Determine the (X, Y) coordinate at the center of the cell enclosing the given text.  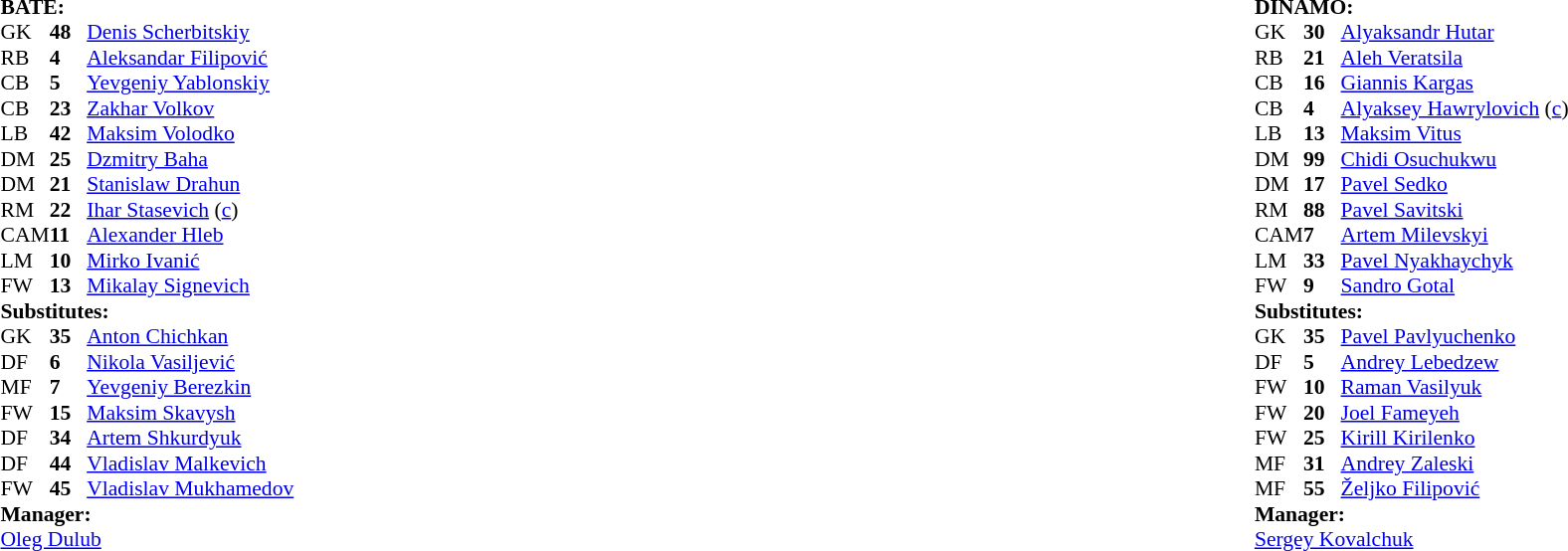
Zakhar Volkov (190, 108)
30 (1322, 33)
Nikola Vasiljević (190, 362)
Denis Scherbitskiy (190, 33)
55 (1322, 488)
Substitutes: (147, 311)
42 (69, 134)
22 (69, 210)
Yevgeniy Yablonskiy (190, 83)
9 (1322, 285)
Mikalay Signevich (190, 285)
Maksim Skavysh (190, 413)
44 (69, 463)
23 (69, 108)
Dzmitry Baha (190, 159)
11 (69, 236)
Vladislav Malkevich (190, 463)
6 (69, 362)
20 (1322, 413)
Maksim Volodko (190, 134)
99 (1322, 159)
Mirko Ivanić (190, 261)
88 (1322, 210)
16 (1322, 83)
34 (69, 439)
Ihar Stasevich (c) (190, 210)
48 (69, 33)
Aleksandar Filipović (190, 58)
Vladislav Mukhamedov (190, 488)
Manager: (147, 514)
45 (69, 488)
31 (1322, 463)
Artem Shkurdyuk (190, 439)
33 (1322, 261)
17 (1322, 184)
Anton Chichkan (190, 337)
Stanislaw Drahun (190, 184)
15 (69, 413)
Yevgeniy Berezkin (190, 387)
Alexander Hleb (190, 236)
